Return the (x, y) coordinate for the center point of the cell that contains the specified text.  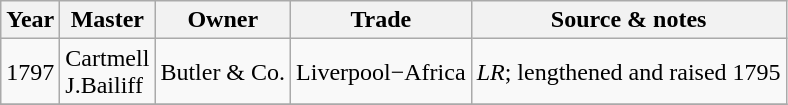
1797 (30, 72)
Trade (382, 20)
Liverpool−Africa (382, 72)
Owner (223, 20)
Source & notes (628, 20)
Butler & Co. (223, 72)
CartmellJ.Bailiff (108, 72)
Year (30, 20)
LR; lengthened and raised 1795 (628, 72)
Master (108, 20)
